Identify which cell holds the provided text, then report its [x, y] central coordinate. 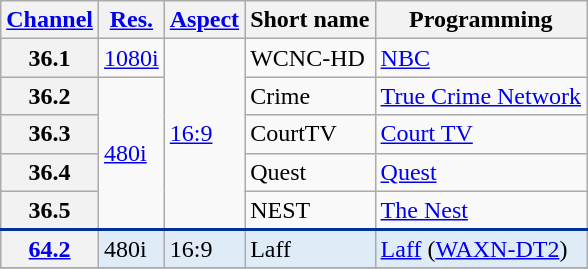
The Nest [481, 210]
1080i [132, 58]
Aspect [204, 20]
Channel [50, 20]
CourtTV [310, 134]
Crime [310, 96]
36.2 [50, 96]
NEST [310, 210]
64.2 [50, 248]
36.1 [50, 58]
36.4 [50, 172]
36.3 [50, 134]
Laff [310, 248]
36.5 [50, 210]
Res. [132, 20]
Programming [481, 20]
Short name [310, 20]
WCNC-HD [310, 58]
Court TV [481, 134]
True Crime Network [481, 96]
NBC [481, 58]
Laff (WAXN-DT2) [481, 248]
